Detect which cell encompasses the target text, then output its [x, y] center coordinate. 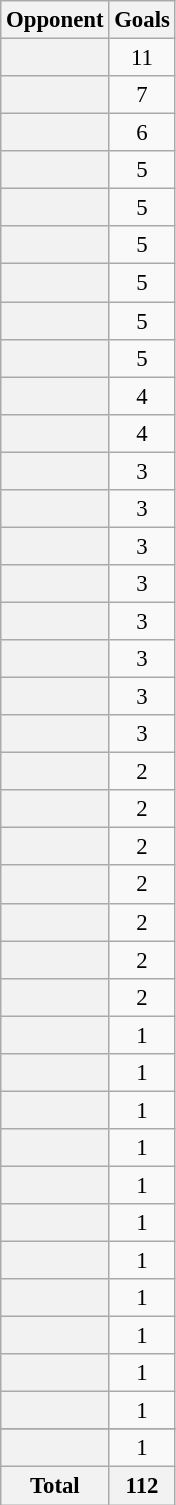
7 [142, 95]
Opponent [55, 20]
Goals [142, 20]
112 [142, 1486]
Total [55, 1486]
6 [142, 133]
11 [142, 58]
